Pinpoint the cell where the given text exists, returning its (X, Y) midpoint coordinate. 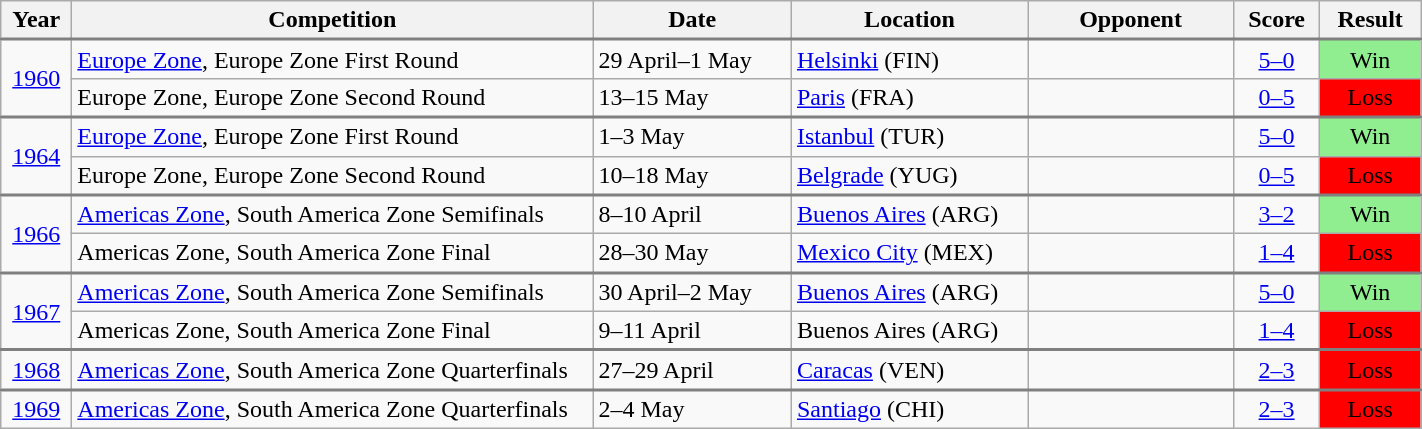
3–2 (1277, 214)
Belgrade (YUG) (909, 176)
1968 (36, 370)
29 April–1 May (692, 60)
Mexico City (MEX) (909, 254)
28–30 May (692, 254)
8–10 April (692, 214)
Score (1277, 20)
10–18 May (692, 176)
30 April–2 May (692, 292)
1967 (36, 311)
Opponent (1131, 20)
Istanbul (TUR) (909, 136)
1–3 May (692, 136)
Competition (332, 20)
9–11 April (692, 330)
Result (1370, 20)
13–15 May (692, 98)
27–29 April (692, 370)
Paris (FRA) (909, 98)
1966 (36, 234)
Year (36, 20)
1960 (36, 79)
Santiago (CHI) (909, 410)
1969 (36, 410)
1964 (36, 156)
Caracas (VEN) (909, 370)
2–4 May (692, 410)
Date (692, 20)
Location (909, 20)
Helsinki (FIN) (909, 60)
